Locate the cell with the specified text and output its (x, y) center coordinate. 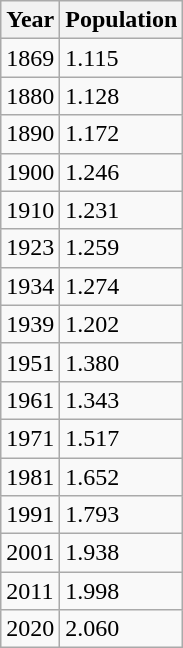
1.172 (122, 134)
1.380 (122, 362)
1.998 (122, 591)
1951 (30, 362)
1890 (30, 134)
1961 (30, 400)
1.652 (122, 477)
1991 (30, 515)
2020 (30, 629)
1.128 (122, 96)
2001 (30, 553)
1.793 (122, 515)
1923 (30, 248)
1.231 (122, 210)
Year (30, 20)
1.259 (122, 248)
1981 (30, 477)
1939 (30, 324)
1.517 (122, 438)
1.938 (122, 553)
2011 (30, 591)
1.343 (122, 400)
1910 (30, 210)
1934 (30, 286)
1900 (30, 172)
1.202 (122, 324)
1.115 (122, 58)
2.060 (122, 629)
1971 (30, 438)
1880 (30, 96)
Population (122, 20)
1.274 (122, 286)
1869 (30, 58)
1.246 (122, 172)
